Scan for the cell matching the given text and deliver its (x, y) coordinate at center. 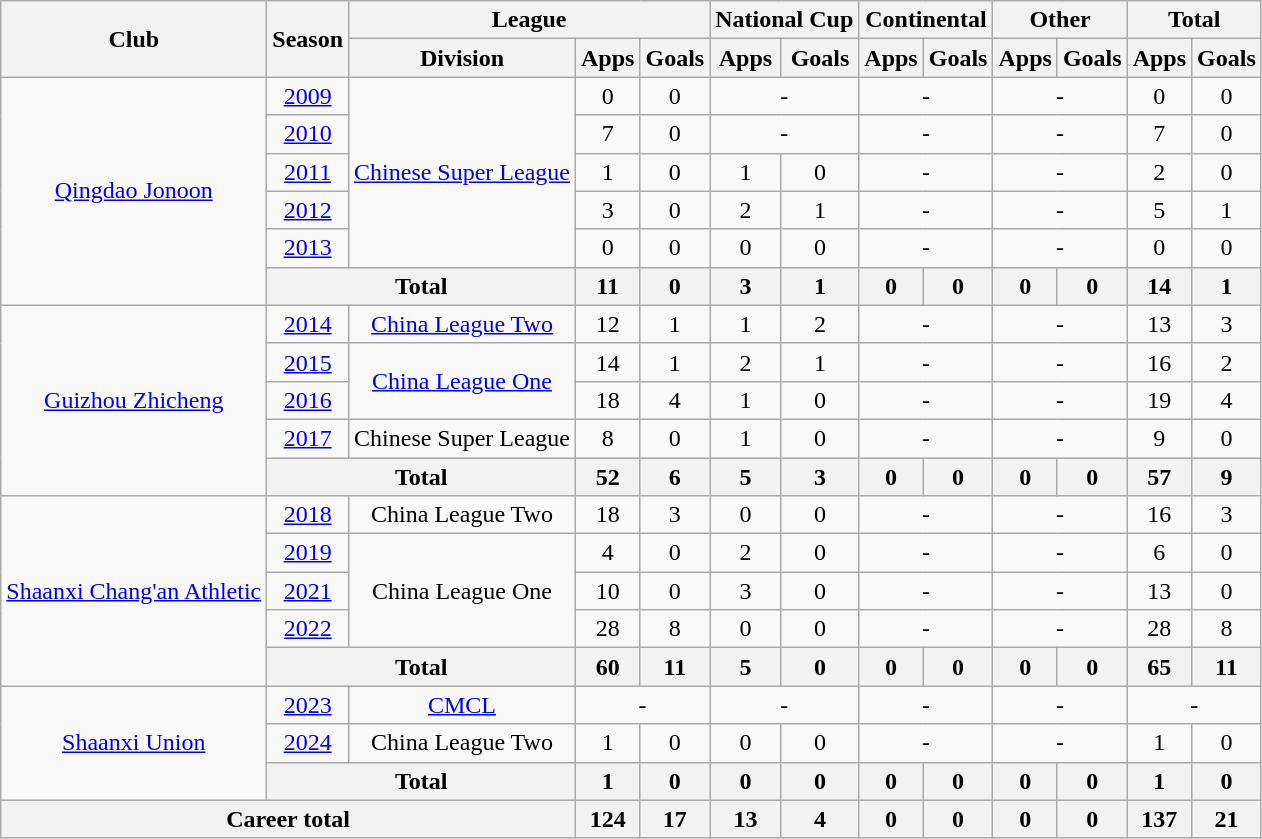
2018 (308, 515)
60 (608, 667)
2013 (308, 248)
Other (1060, 20)
65 (1159, 667)
2015 (308, 362)
National Cup (784, 20)
17 (675, 819)
Continental (926, 20)
Division (462, 58)
57 (1159, 477)
Shaanxi Chang'an Athletic (134, 591)
21 (1227, 819)
Qingdao Jonoon (134, 191)
2024 (308, 743)
Shaanxi Union (134, 743)
10 (608, 591)
2011 (308, 172)
19 (1159, 400)
CMCL (462, 705)
2010 (308, 134)
2016 (308, 400)
2019 (308, 553)
2021 (308, 591)
Club (134, 39)
12 (608, 324)
Career total (288, 819)
League (530, 20)
Guizhou Zhicheng (134, 400)
137 (1159, 819)
2022 (308, 629)
2009 (308, 96)
2014 (308, 324)
52 (608, 477)
2017 (308, 438)
124 (608, 819)
2023 (308, 705)
Season (308, 39)
2012 (308, 210)
